Locate the cell with the specified text and output its [X, Y] center coordinate. 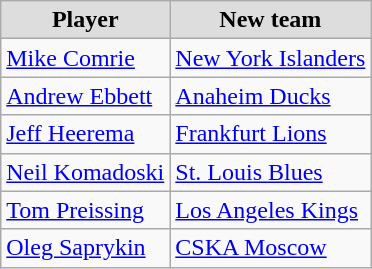
CSKA Moscow [270, 248]
New York Islanders [270, 58]
Jeff Heerema [86, 134]
St. Louis Blues [270, 172]
Andrew Ebbett [86, 96]
New team [270, 20]
Player [86, 20]
Frankfurt Lions [270, 134]
Mike Comrie [86, 58]
Neil Komadoski [86, 172]
Anaheim Ducks [270, 96]
Los Angeles Kings [270, 210]
Oleg Saprykin [86, 248]
Tom Preissing [86, 210]
